Output the (x, y) coordinate of the center of the cell containing the given text.  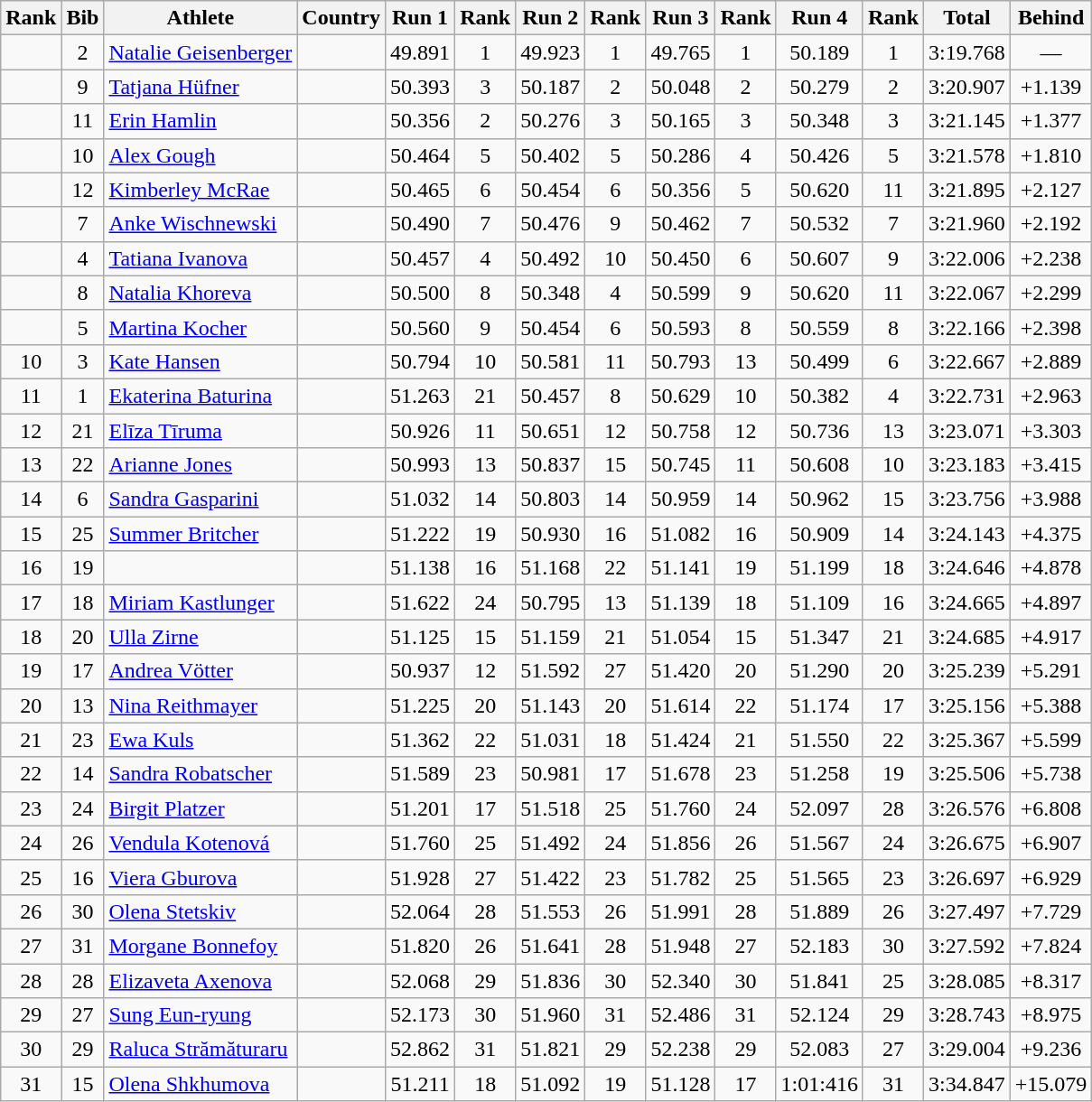
3:22.067 (967, 293)
3:21.578 (967, 155)
51.782 (681, 877)
+7.824 (1051, 946)
Viera Gburova (201, 877)
51.820 (421, 946)
Ewa Kuls (201, 740)
51.201 (421, 808)
Run 1 (421, 18)
51.678 (681, 774)
3:21.895 (967, 190)
51.092 (551, 1084)
Olena Stetskiv (201, 911)
Bib (83, 18)
+6.929 (1051, 877)
+6.808 (1051, 808)
Athlete (201, 18)
51.856 (681, 843)
50.993 (421, 465)
51.032 (421, 500)
52.097 (819, 808)
49.891 (421, 52)
51.592 (551, 671)
+9.236 (1051, 1050)
3:27.497 (967, 911)
52.173 (421, 1015)
51.225 (421, 705)
50.500 (421, 293)
Andrea Vötter (201, 671)
Ulla Zirne (201, 637)
50.465 (421, 190)
51.263 (421, 396)
51.168 (551, 568)
50.187 (551, 87)
50.959 (681, 500)
51.141 (681, 568)
50.165 (681, 121)
51.567 (819, 843)
3:24.646 (967, 568)
52.340 (681, 980)
50.599 (681, 293)
50.450 (681, 258)
50.492 (551, 258)
50.560 (421, 327)
51.143 (551, 705)
3:23.071 (967, 431)
51.889 (819, 911)
+2.963 (1051, 396)
50.930 (551, 534)
50.651 (551, 431)
3:21.145 (967, 121)
50.981 (551, 774)
50.048 (681, 87)
51.109 (819, 602)
50.189 (819, 52)
Country (341, 18)
50.909 (819, 534)
52.124 (819, 1015)
— (1051, 52)
50.758 (681, 431)
51.565 (819, 877)
52.238 (681, 1050)
Alex Gough (201, 155)
51.347 (819, 637)
Total (967, 18)
+4.878 (1051, 568)
+8.317 (1051, 980)
51.211 (421, 1084)
3:28.743 (967, 1015)
51.362 (421, 740)
52.486 (681, 1015)
3:25.156 (967, 705)
+4.375 (1051, 534)
3:23.756 (967, 500)
3:34.847 (967, 1084)
3:25.239 (967, 671)
3:26.675 (967, 843)
Ekaterina Baturina (201, 396)
+1.377 (1051, 121)
51.174 (819, 705)
+2.238 (1051, 258)
51.138 (421, 568)
50.629 (681, 396)
Run 3 (681, 18)
Kimberley McRae (201, 190)
Erin Hamlin (201, 121)
50.532 (819, 224)
51.622 (421, 602)
3:24.665 (967, 602)
3:22.006 (967, 258)
50.559 (819, 327)
51.128 (681, 1084)
50.607 (819, 258)
Raluca Strămăturaru (201, 1050)
+5.388 (1051, 705)
49.923 (551, 52)
3:27.592 (967, 946)
51.518 (551, 808)
+2.398 (1051, 327)
Run 2 (551, 18)
50.276 (551, 121)
Sandra Gasparini (201, 500)
50.736 (819, 431)
51.082 (681, 534)
51.222 (421, 534)
50.794 (421, 361)
+15.079 (1051, 1084)
3:29.004 (967, 1050)
+4.897 (1051, 602)
51.991 (681, 911)
+1.139 (1051, 87)
+5.291 (1051, 671)
+3.988 (1051, 500)
51.614 (681, 705)
Olena Shkhumova (201, 1084)
+5.738 (1051, 774)
51.841 (819, 980)
3:21.960 (967, 224)
3:26.576 (967, 808)
49.765 (681, 52)
52.083 (819, 1050)
Elizaveta Axenova (201, 980)
3:22.667 (967, 361)
50.962 (819, 500)
+2.889 (1051, 361)
51.424 (681, 740)
51.139 (681, 602)
+2.299 (1051, 293)
Natalie Geisenberger (201, 52)
Morgane Bonnefoy (201, 946)
3:25.506 (967, 774)
51.290 (819, 671)
Sandra Robatscher (201, 774)
+3.415 (1051, 465)
+5.599 (1051, 740)
52.068 (421, 980)
50.608 (819, 465)
+8.975 (1051, 1015)
51.258 (819, 774)
3:20.907 (967, 87)
+2.127 (1051, 190)
50.490 (421, 224)
50.476 (551, 224)
50.593 (681, 327)
50.402 (551, 155)
50.464 (421, 155)
3:26.697 (967, 877)
52.862 (421, 1050)
51.125 (421, 637)
3:25.367 (967, 740)
Tatiana Ivanova (201, 258)
51.553 (551, 911)
+4.917 (1051, 637)
51.821 (551, 1050)
51.054 (681, 637)
51.641 (551, 946)
50.803 (551, 500)
Sung Eun-ryung (201, 1015)
Anke Wischnewski (201, 224)
Kate Hansen (201, 361)
Nina Reithmayer (201, 705)
Miriam Kastlunger (201, 602)
Tatjana Hüfner (201, 87)
3:19.768 (967, 52)
Birgit Platzer (201, 808)
50.426 (819, 155)
50.279 (819, 87)
50.937 (421, 671)
3:28.085 (967, 980)
Arianne Jones (201, 465)
3:22.731 (967, 396)
3:24.143 (967, 534)
1:01:416 (819, 1084)
51.420 (681, 671)
50.393 (421, 87)
51.422 (551, 877)
Run 4 (819, 18)
52.064 (421, 911)
50.793 (681, 361)
50.837 (551, 465)
50.462 (681, 224)
+2.192 (1051, 224)
52.183 (819, 946)
51.159 (551, 637)
51.960 (551, 1015)
+3.303 (1051, 431)
51.199 (819, 568)
50.499 (819, 361)
50.926 (421, 431)
51.928 (421, 877)
51.550 (819, 740)
Natalia Khoreva (201, 293)
+7.729 (1051, 911)
Vendula Kotenová (201, 843)
50.795 (551, 602)
51.031 (551, 740)
+1.810 (1051, 155)
50.286 (681, 155)
51.492 (551, 843)
3:23.183 (967, 465)
51.836 (551, 980)
Summer Britcher (201, 534)
3:24.685 (967, 637)
Behind (1051, 18)
50.581 (551, 361)
51.589 (421, 774)
3:22.166 (967, 327)
+6.907 (1051, 843)
50.745 (681, 465)
Elīza Tīruma (201, 431)
Martina Kocher (201, 327)
51.948 (681, 946)
50.382 (819, 396)
